Detect which cell encompasses the target text, then output its [X, Y] center coordinate. 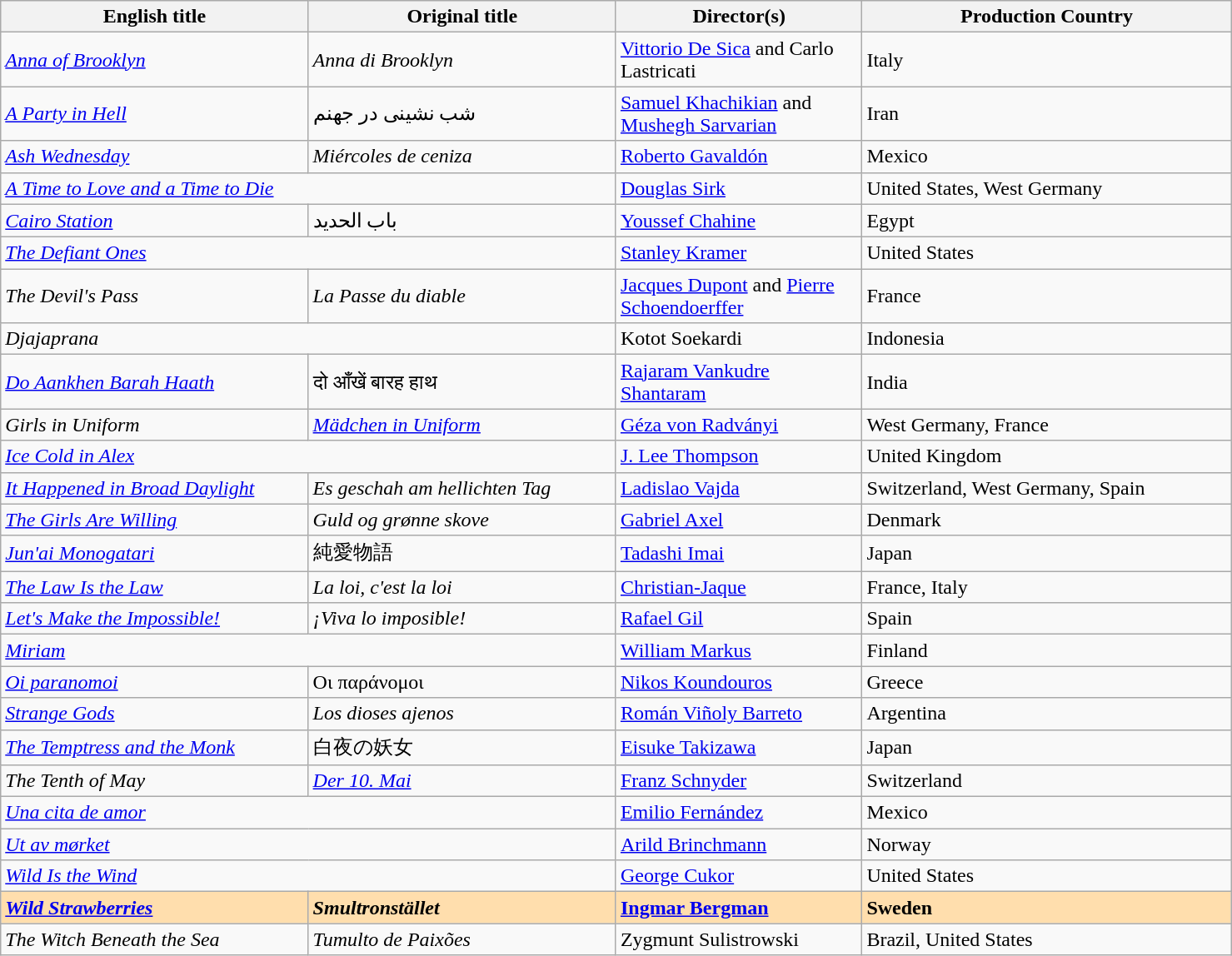
Douglas Sirk [738, 188]
The Law Is the Law [155, 587]
France [1046, 296]
La loi, c'est la loi [461, 587]
Emilio Fernández [738, 813]
¡Viva lo imposible! [461, 619]
The Devil's Pass [155, 296]
Wild Is the Wind [308, 876]
Original title [461, 17]
Egypt [1046, 221]
Rafael Gil [738, 619]
English title [155, 17]
George Cukor [738, 876]
Zygmunt Sulistrowski [738, 939]
The Tenth of May [155, 781]
Gabriel Axel [738, 520]
Greece [1046, 682]
France, Italy [1046, 587]
दो आँखें बारह हाथ [461, 381]
Samuel Khachikian and Mushegh Sarvarian [738, 113]
Switzerland [1046, 781]
باب الحديد [461, 221]
Miércoles de ceniza [461, 157]
Los dioses ajenos [461, 714]
Eisuke Takizawa [738, 748]
Sweden [1046, 908]
William Markus [738, 650]
白夜の妖女 [461, 748]
Finland [1046, 650]
Géza von Radványi [738, 425]
Nikos Koundouros [738, 682]
Román Viñoly Barreto [738, 714]
Switzerland, West Germany, Spain [1046, 488]
Oi paranomoi [155, 682]
Do Aankhen Barah Haath [155, 381]
Franz Schnyder [738, 781]
Iran [1046, 113]
Production Country [1046, 17]
Vittorio De Sica and Carlo Lastricati [738, 60]
純愛物語 [461, 553]
Brazil, United States [1046, 939]
Argentina [1046, 714]
Let's Make the Impossible! [155, 619]
Guld og grønne skove [461, 520]
Ut av mørket [308, 844]
J. Lee Thompson [738, 456]
India [1046, 381]
Jacques Dupont and Pierre Schoendoerffer [738, 296]
Tumulto de Paixões [461, 939]
La Passe du diable [461, 296]
شب‌ نشینی در جهنم [461, 113]
Anna di Brooklyn [461, 60]
Smultronstället [461, 908]
Roberto Gavaldón [738, 157]
Der 10. Mai [461, 781]
Miriam [308, 650]
The Defiant Ones [308, 253]
Norway [1046, 844]
Stanley Kramer [738, 253]
Indonesia [1046, 339]
Denmark [1046, 520]
Una cita de amor [308, 813]
West Germany, France [1046, 425]
Ash Wednesday [155, 157]
Youssef Chahine [738, 221]
Strange Gods [155, 714]
Director(s) [738, 17]
It Happened in Broad Daylight [155, 488]
Rajaram Vankudre Shantaram [738, 381]
The Witch Beneath the Sea [155, 939]
Ice Cold in Alex [308, 456]
United States, West Germany [1046, 188]
Cairo Station [155, 221]
United Kingdom [1046, 456]
The Temptress and the Monk [155, 748]
A Party in Hell [155, 113]
Es geschah am hellichten Tag [461, 488]
Christian-Jaque [738, 587]
Arild Brinchmann [738, 844]
Kotot Soekardi [738, 339]
Wild Strawberries [155, 908]
Jun'ai Monogatari [155, 553]
Djajaprana [308, 339]
Ladislao Vajda [738, 488]
Tadashi Imai [738, 553]
Italy [1046, 60]
Οι παράνομοι [461, 682]
Spain [1046, 619]
Mädchen in Uniform [461, 425]
Anna of Brooklyn [155, 60]
The Girls Are Willing [155, 520]
Ingmar Bergman [738, 908]
A Time to Love and a Time to Die [308, 188]
Girls in Uniform [155, 425]
